Return the (X, Y) coordinate for the center point of the cell that contains the specified text.  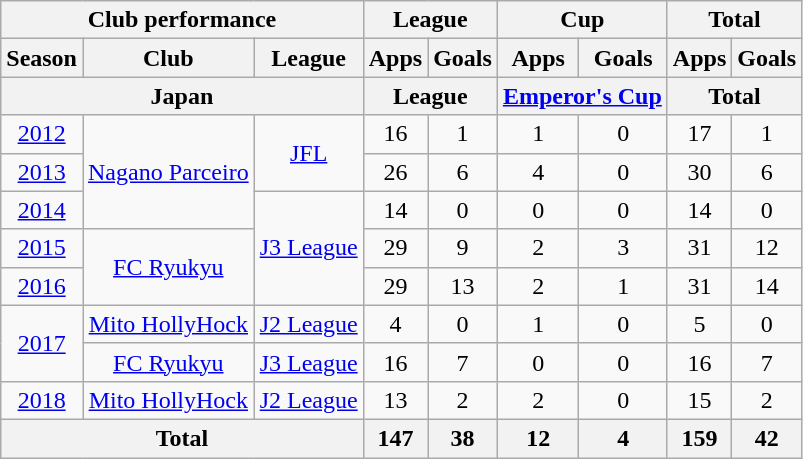
26 (395, 172)
2015 (42, 248)
2013 (42, 172)
147 (395, 438)
JFL (308, 153)
Emperor's Cup (582, 96)
30 (699, 172)
Season (42, 58)
Japan (182, 96)
17 (699, 134)
2012 (42, 134)
Cup (582, 20)
2018 (42, 400)
42 (767, 438)
15 (699, 400)
2016 (42, 286)
38 (463, 438)
3 (623, 248)
5 (699, 324)
Nagano Parceiro (168, 172)
2014 (42, 210)
159 (699, 438)
9 (463, 248)
Club (168, 58)
Club performance (182, 20)
2017 (42, 343)
